Capture the cell that displays the provided text and extract its (X, Y) central coordinate. 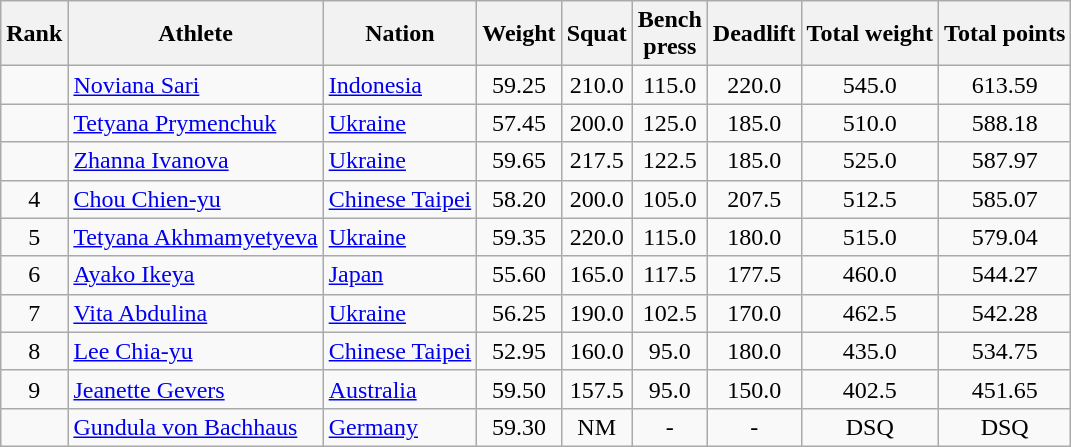
59.30 (519, 427)
59.50 (519, 389)
NM (596, 427)
Indonesia (400, 85)
579.04 (1005, 237)
544.27 (1005, 275)
Japan (400, 275)
Jeanette Gevers (196, 389)
545.0 (870, 85)
Chou Chien-yu (196, 199)
9 (34, 389)
Ayako Ikeya (196, 275)
Squat (596, 34)
Australia (400, 389)
Germany (400, 427)
462.5 (870, 313)
613.59 (1005, 85)
510.0 (870, 123)
157.5 (596, 389)
207.5 (754, 199)
6 (34, 275)
460.0 (870, 275)
117.5 (670, 275)
56.25 (519, 313)
Total points (1005, 34)
Athlete (196, 34)
210.0 (596, 85)
542.28 (1005, 313)
52.95 (519, 351)
587.97 (1005, 161)
Vita Abdulina (196, 313)
Tetyana Akhmamyetyeva (196, 237)
Gundula von Bachhaus (196, 427)
Deadlift (754, 34)
150.0 (754, 389)
512.5 (870, 199)
Weight (519, 34)
177.5 (754, 275)
Nation (400, 34)
190.0 (596, 313)
8 (34, 351)
160.0 (596, 351)
Tetyana Prymenchuk (196, 123)
57.45 (519, 123)
435.0 (870, 351)
402.5 (870, 389)
122.5 (670, 161)
102.5 (670, 313)
Zhanna Ivanova (196, 161)
Total weight (870, 34)
59.65 (519, 161)
451.65 (1005, 389)
55.60 (519, 275)
Rank (34, 34)
7 (34, 313)
59.25 (519, 85)
58.20 (519, 199)
5 (34, 237)
4 (34, 199)
Noviana Sari (196, 85)
525.0 (870, 161)
59.35 (519, 237)
165.0 (596, 275)
534.75 (1005, 351)
515.0 (870, 237)
125.0 (670, 123)
585.07 (1005, 199)
Benchpress (670, 34)
170.0 (754, 313)
217.5 (596, 161)
Lee Chia-yu (196, 351)
588.18 (1005, 123)
105.0 (670, 199)
